Return (x, y) of the center of cell containing provided text 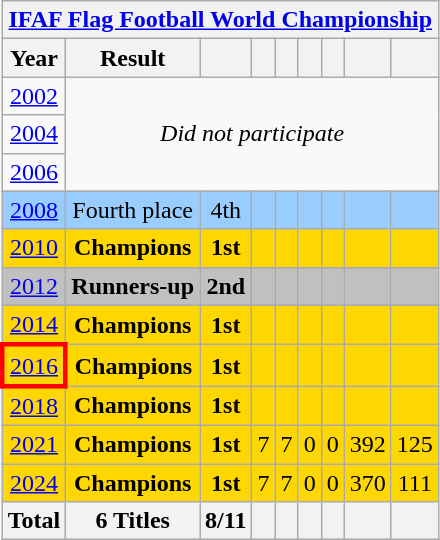
IFAF Flag Football World Championship (220, 20)
2008 (34, 210)
370 (368, 483)
2016 (34, 366)
2012 (34, 286)
Year (34, 58)
Result (133, 58)
2006 (34, 172)
111 (414, 483)
8/11 (226, 521)
2nd (226, 286)
Fourth place (133, 210)
4th (226, 210)
6 Titles (133, 521)
2024 (34, 483)
125 (414, 444)
Total (34, 521)
2010 (34, 248)
2018 (34, 406)
2004 (34, 134)
392 (368, 444)
Runners-up (133, 286)
Did not participate (252, 134)
2021 (34, 444)
2002 (34, 96)
2014 (34, 325)
